Provide the (X, Y) coordinate of the cell's center where the given text is located.  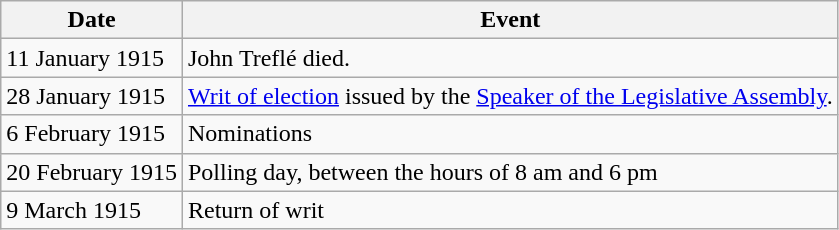
20 February 1915 (92, 172)
11 January 1915 (92, 58)
Event (510, 20)
28 January 1915 (92, 96)
Nominations (510, 134)
9 March 1915 (92, 210)
Writ of election issued by the Speaker of the Legislative Assembly. (510, 96)
Return of writ (510, 210)
Date (92, 20)
John Treflé died. (510, 58)
Polling day, between the hours of 8 am and 6 pm (510, 172)
6 February 1915 (92, 134)
